Output the (X, Y) coordinate of the center of the cell containing the given text.  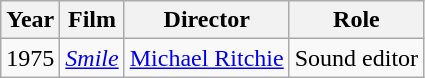
Film (92, 20)
Sound editor (356, 58)
Smile (92, 58)
Role (356, 20)
Michael Ritchie (206, 58)
Year (30, 20)
Director (206, 20)
1975 (30, 58)
